Detect which cell encompasses the target text, then output its (X, Y) center coordinate. 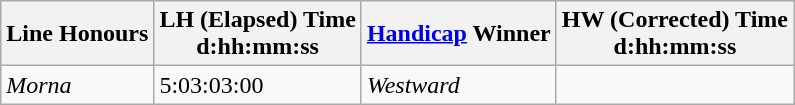
5:03:03:00 (258, 85)
Morna (78, 85)
Westward (458, 85)
LH (Elapsed) Time d:hh:mm:ss (258, 34)
Handicap Winner (458, 34)
HW (Corrected) Time d:hh:mm:ss (674, 34)
Line Honours (78, 34)
